Determine the (x, y) coordinate at the center of the cell enclosing the given text.  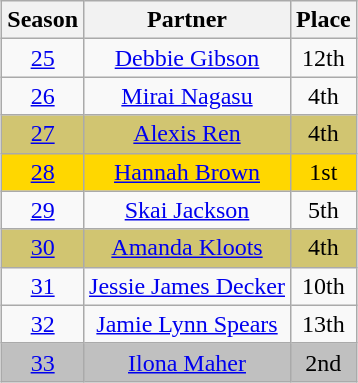
Mirai Nagasu (188, 96)
Amanda Kloots (188, 248)
Ilona Maher (188, 362)
2nd (324, 362)
5th (324, 210)
Partner (188, 20)
12th (324, 58)
31 (43, 286)
25 (43, 58)
10th (324, 286)
26 (43, 96)
Debbie Gibson (188, 58)
32 (43, 324)
Place (324, 20)
Skai Jackson (188, 210)
Jessie James Decker (188, 286)
27 (43, 134)
33 (43, 362)
28 (43, 172)
Alexis Ren (188, 134)
Hannah Brown (188, 172)
1st (324, 172)
Jamie Lynn Spears (188, 324)
30 (43, 248)
Season (43, 20)
13th (324, 324)
29 (43, 210)
